Search for the cell housing the specified text and yield its (X, Y) center coordinate. 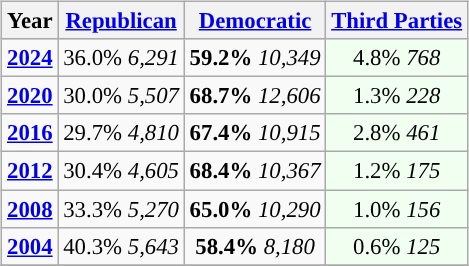
40.3% 5,643 (121, 246)
68.4% 10,367 (255, 171)
30.4% 4,605 (121, 171)
29.7% 4,810 (121, 133)
2.8% 461 (397, 133)
67.4% 10,915 (255, 133)
68.7% 12,606 (255, 96)
1.0% 156 (397, 209)
59.2% 10,349 (255, 58)
2004 (30, 246)
2016 (30, 133)
58.4% 8,180 (255, 246)
2024 (30, 58)
0.6% 125 (397, 246)
Democratic (255, 21)
65.0% 10,290 (255, 209)
1.2% 175 (397, 171)
Republican (121, 21)
Third Parties (397, 21)
4.8% 768 (397, 58)
2020 (30, 96)
Year (30, 21)
36.0% 6,291 (121, 58)
1.3% 228 (397, 96)
30.0% 5,507 (121, 96)
2012 (30, 171)
2008 (30, 209)
33.3% 5,270 (121, 209)
